Determine the (X, Y) coordinate at the center of the cell enclosing the given text.  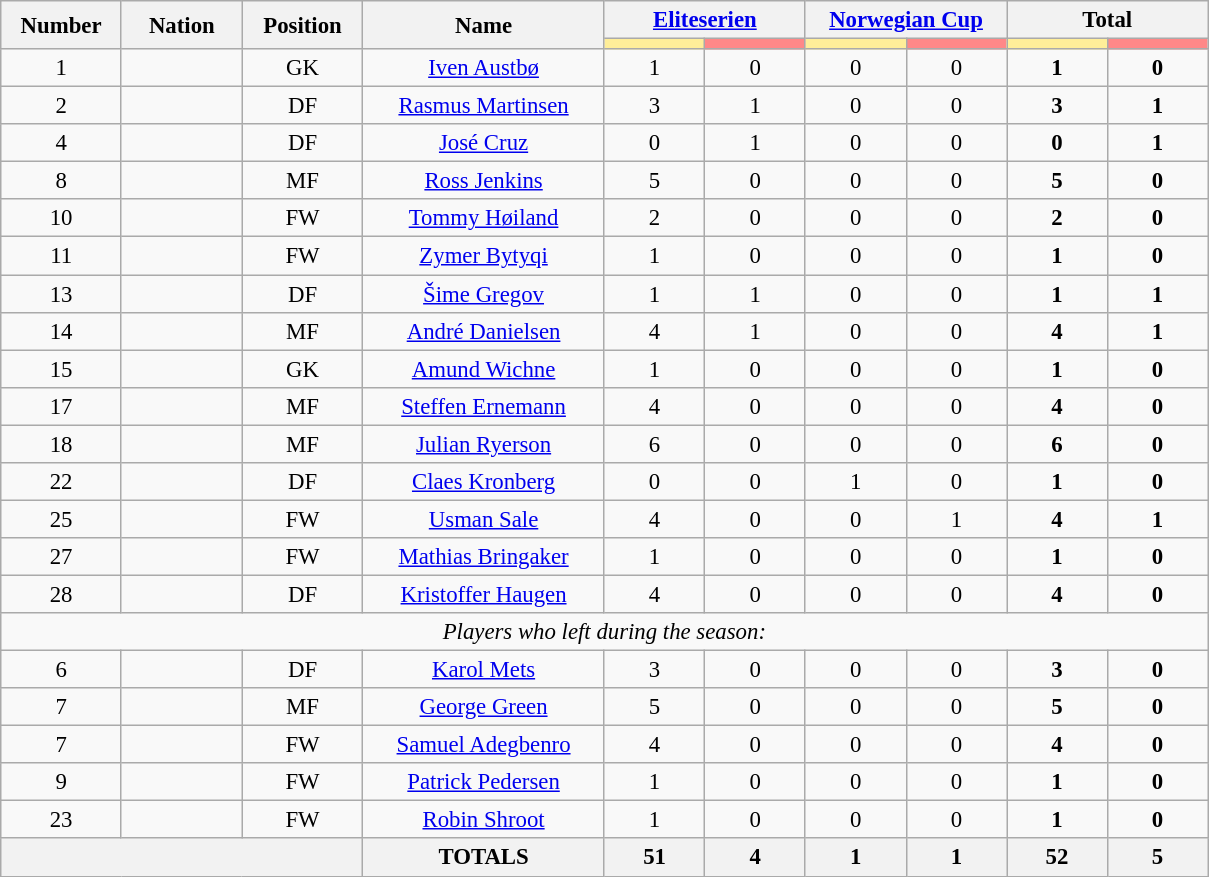
15 (62, 369)
Eliteserien (704, 20)
Tommy Høiland (484, 219)
Karol Mets (484, 670)
Number (62, 25)
Kristoffer Haugen (484, 594)
17 (62, 406)
TOTALS (484, 858)
51 (654, 858)
Rasmus Martinsen (484, 106)
José Cruz (484, 143)
Players who left during the season: (604, 632)
Šime Gregov (484, 294)
Amund Wichne (484, 369)
11 (62, 256)
Julian Ryerson (484, 444)
Total (1108, 20)
André Danielsen (484, 331)
28 (62, 594)
Zymer Bytyqi (484, 256)
27 (62, 557)
Mathias Bringaker (484, 557)
Ross Jenkins (484, 181)
9 (62, 782)
Nation (182, 25)
Name (484, 25)
Iven Austbø (484, 68)
10 (62, 219)
Patrick Pedersen (484, 782)
22 (62, 482)
Usman Sale (484, 519)
Norwegian Cup (906, 20)
Samuel Adegbenro (484, 745)
23 (62, 820)
Position (302, 25)
52 (1058, 858)
18 (62, 444)
Claes Kronberg (484, 482)
13 (62, 294)
George Green (484, 707)
8 (62, 181)
Robin Shroot (484, 820)
25 (62, 519)
14 (62, 331)
Steffen Ernemann (484, 406)
